From the cell containing the given text, extract its center point as (X, Y) coordinate. 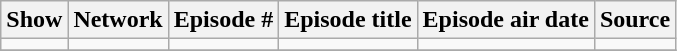
Episode # (223, 20)
Episode title (348, 20)
Source (634, 20)
Network (118, 20)
Show (34, 20)
Episode air date (506, 20)
